Extract the [x, y] coordinate from the center of the cell holding the provided text.  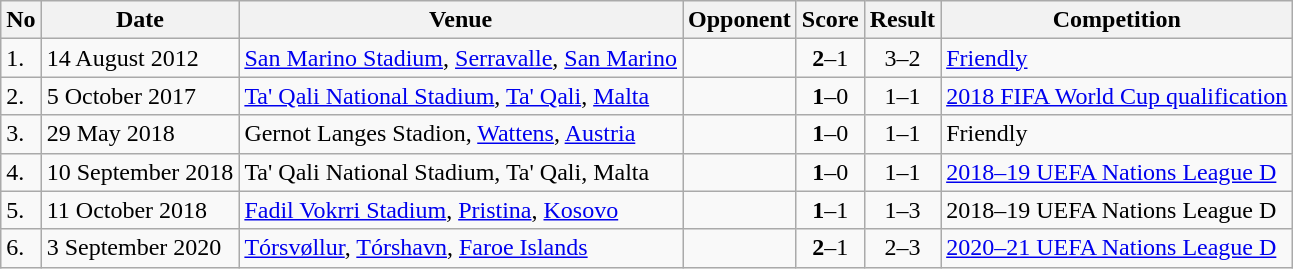
2020–21 UEFA Nations League D [1117, 248]
2018 FIFA World Cup qualification [1117, 96]
Score [830, 20]
10 September 2018 [140, 172]
2. [21, 96]
Competition [1117, 20]
Venue [461, 20]
5. [21, 210]
San Marino Stadium, Serravalle, San Marino [461, 58]
5 October 2017 [140, 96]
4. [21, 172]
11 October 2018 [140, 210]
Fadil Vokrri Stadium, Pristina, Kosovo [461, 210]
6. [21, 248]
3–2 [902, 58]
29 May 2018 [140, 134]
1. [21, 58]
Date [140, 20]
1–3 [902, 210]
14 August 2012 [140, 58]
3. [21, 134]
No [21, 20]
2–3 [902, 248]
Tórsvøllur, Tórshavn, Faroe Islands [461, 248]
3 September 2020 [140, 248]
Gernot Langes Stadion, Wattens, Austria [461, 134]
Opponent [740, 20]
Result [902, 20]
